Output the (x, y) coordinate of the center of the cell containing the given text.  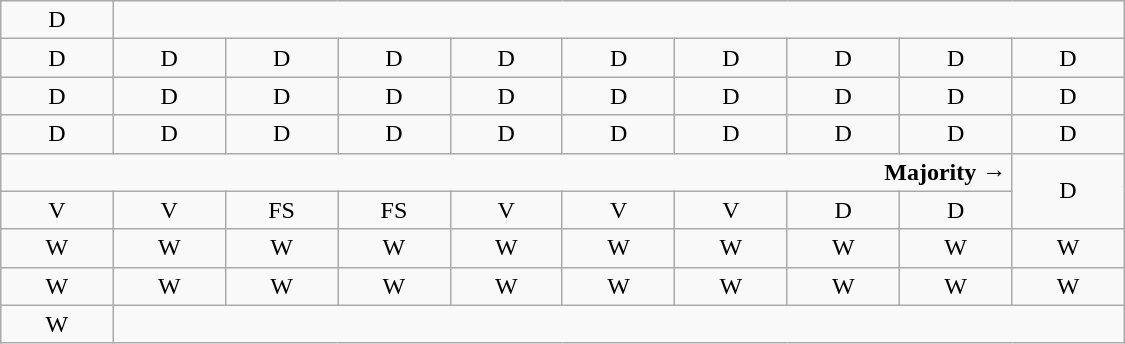
Majority → (506, 172)
